Locate the cell with the specified text and output its [X, Y] center coordinate. 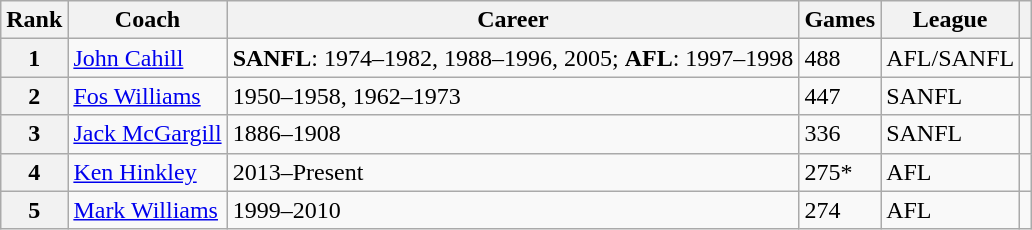
1950–1958, 1962–1973 [513, 96]
5 [34, 210]
2013–Present [513, 172]
John Cahill [148, 58]
2 [34, 96]
League [950, 20]
1 [34, 58]
Rank [34, 20]
Career [513, 20]
1886–1908 [513, 134]
1999–2010 [513, 210]
Fos Williams [148, 96]
3 [34, 134]
Games [840, 20]
SANFL: 1974–1982, 1988–1996, 2005; AFL: 1997–1998 [513, 58]
Jack McGargill [148, 134]
275* [840, 172]
4 [34, 172]
274 [840, 210]
447 [840, 96]
Ken Hinkley [148, 172]
Coach [148, 20]
AFL/SANFL [950, 58]
488 [840, 58]
Mark Williams [148, 210]
336 [840, 134]
